Locate the cell with the specified text and output its (X, Y) center coordinate. 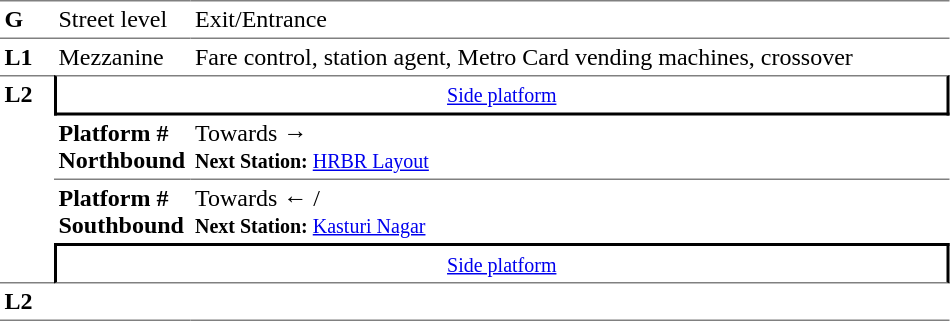
Platform #Southbound (122, 212)
Towards → Next Station: HRBR Layout (570, 148)
L1 (27, 57)
G (27, 20)
L2 (27, 179)
Street level (122, 20)
Towards ← / Next Station: Kasturi Nagar (570, 212)
Platform #Northbound (122, 148)
Fare control, station agent, Metro Card vending machines, crossover (570, 57)
Mezzanine (122, 57)
Exit/Entrance (570, 20)
